Return the [X, Y] coordinate for the center point of the cell that contains the specified text.  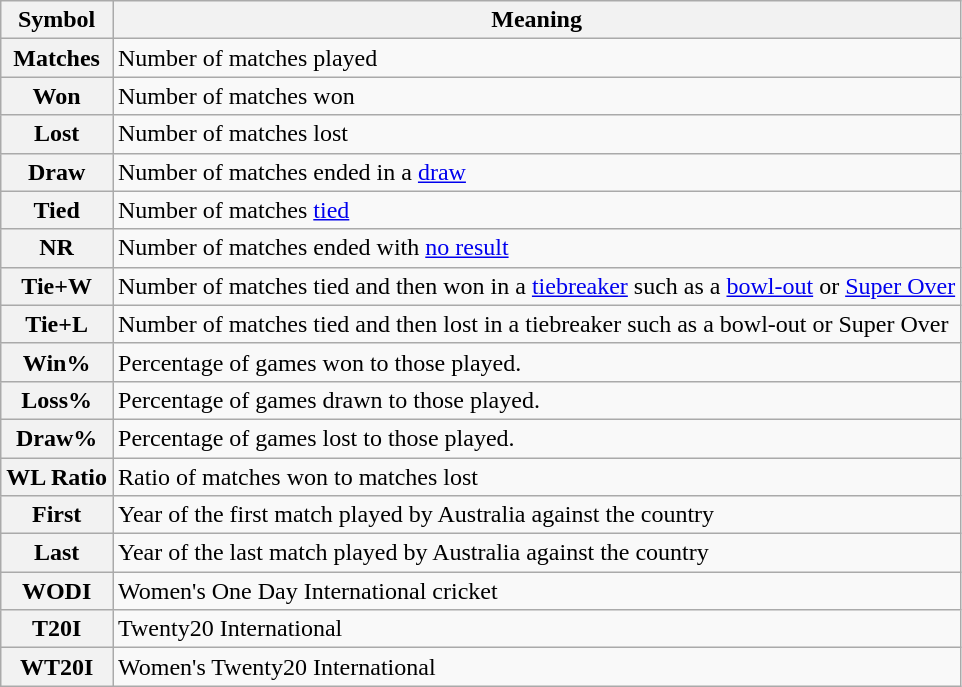
Year of the first match played by Australia against the country [536, 515]
NR [57, 248]
Loss% [57, 400]
Number of matches played [536, 58]
Number of matches tied [536, 210]
Percentage of games drawn to those played. [536, 400]
First [57, 515]
Meaning [536, 20]
Last [57, 553]
WL Ratio [57, 477]
T20I [57, 629]
WT20I [57, 667]
Lost [57, 134]
Ratio of matches won to matches lost [536, 477]
Won [57, 96]
Number of matches ended with no result [536, 248]
Matches [57, 58]
Tie+W [57, 286]
Number of matches won [536, 96]
Twenty20 International [536, 629]
Women's Twenty20 International [536, 667]
Women's One Day International cricket [536, 591]
Number of matches lost [536, 134]
Percentage of games won to those played. [536, 362]
Symbol [57, 20]
Year of the last match played by Australia against the country [536, 553]
Tied [57, 210]
Number of matches tied and then lost in a tiebreaker such as a bowl-out or Super Over [536, 324]
Tie+L [57, 324]
Draw [57, 172]
WODI [57, 591]
Percentage of games lost to those played. [536, 438]
Number of matches tied and then won in a tiebreaker such as a bowl-out or Super Over [536, 286]
Draw% [57, 438]
Number of matches ended in a draw [536, 172]
Win% [57, 362]
